Capture the cell that displays the provided text and extract its [x, y] central coordinate. 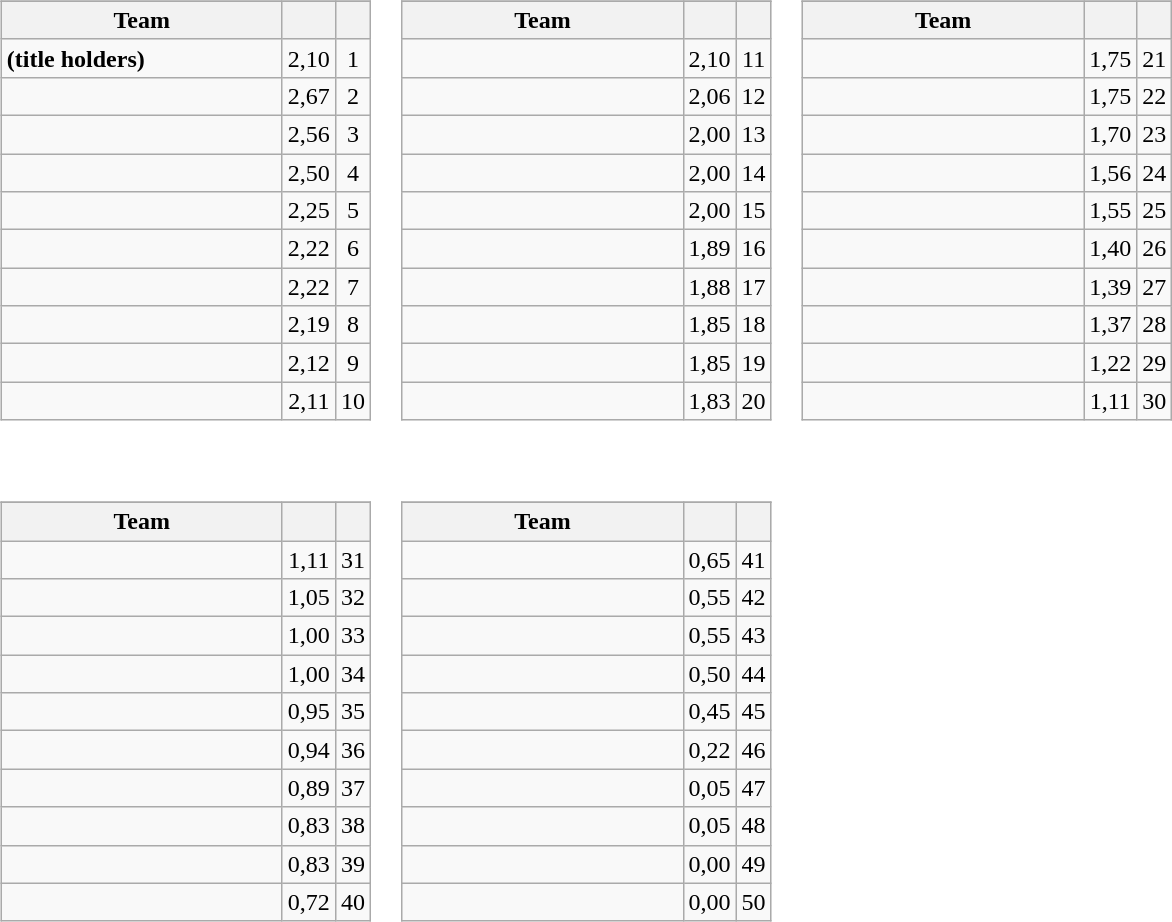
1 [352, 58]
43 [754, 636]
0,50 [710, 674]
0,45 [710, 712]
33 [352, 636]
24 [1154, 173]
29 [1154, 363]
0,94 [308, 750]
0,72 [308, 902]
41 [754, 559]
35 [352, 712]
15 [754, 211]
1,70 [1110, 134]
5 [352, 211]
2,11 [308, 401]
1,83 [710, 401]
2,19 [308, 325]
1,40 [1110, 249]
32 [352, 598]
36 [352, 750]
18 [754, 325]
28 [1154, 325]
40 [352, 902]
2,67 [308, 96]
2,50 [308, 173]
31 [352, 559]
1,88 [710, 287]
20 [754, 401]
0,22 [710, 750]
13 [754, 134]
12 [754, 96]
10 [352, 401]
7 [352, 287]
16 [754, 249]
14 [754, 173]
23 [1154, 134]
2,12 [308, 363]
4 [352, 173]
9 [352, 363]
22 [1154, 96]
8 [352, 325]
1,39 [1110, 287]
44 [754, 674]
21 [1154, 58]
49 [754, 864]
2,06 [710, 96]
34 [352, 674]
48 [754, 826]
38 [352, 826]
6 [352, 249]
3 [352, 134]
2 [352, 96]
19 [754, 363]
0,89 [308, 788]
1,55 [1110, 211]
2,25 [308, 211]
46 [754, 750]
25 [1154, 211]
37 [352, 788]
47 [754, 788]
27 [1154, 287]
26 [1154, 249]
11 [754, 58]
1,05 [308, 598]
(title holders) [142, 58]
1,89 [710, 249]
50 [754, 902]
2,56 [308, 134]
39 [352, 864]
1,22 [1110, 363]
42 [754, 598]
0,95 [308, 712]
1,56 [1110, 173]
45 [754, 712]
30 [1154, 401]
17 [754, 287]
0,65 [710, 559]
1,37 [1110, 325]
